For the text-containing cell, return its midpoint in (X, Y) coordinate format. 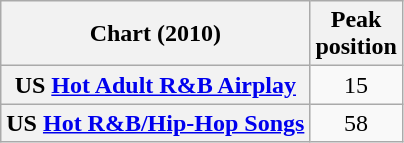
15 (356, 85)
Chart (2010) (156, 34)
Peakposition (356, 34)
US Hot Adult R&B Airplay (156, 85)
US Hot R&B/Hip-Hop Songs (156, 123)
58 (356, 123)
